Detect which cell encompasses the target text, then output its (X, Y) center coordinate. 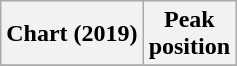
Chart (2019) (72, 34)
Peakposition (189, 34)
